For the text-containing cell, return its midpoint in (x, y) coordinate format. 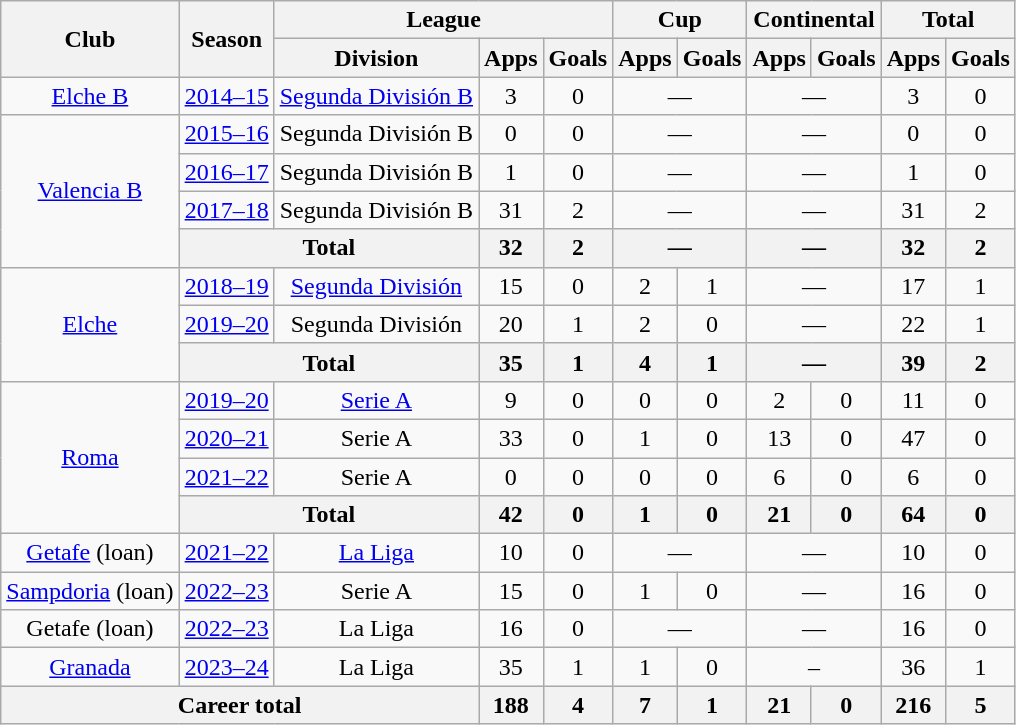
Career total (240, 705)
Roma (90, 457)
7 (645, 705)
2014–15 (226, 96)
2017–18 (226, 210)
9 (511, 400)
2018–19 (226, 286)
2020–21 (226, 438)
64 (913, 515)
47 (913, 438)
13 (779, 438)
2016–17 (226, 172)
33 (511, 438)
39 (913, 362)
188 (511, 705)
17 (913, 286)
2023–24 (226, 667)
Sampdoria (loan) (90, 591)
36 (913, 667)
Elche B (90, 96)
Elche (90, 324)
Valencia B (90, 191)
Club (90, 39)
Cup (680, 20)
– (814, 667)
11 (913, 400)
Season (226, 39)
2015–16 (226, 134)
22 (913, 324)
42 (511, 515)
216 (913, 705)
Division (376, 58)
20 (511, 324)
Granada (90, 667)
League (444, 20)
5 (981, 705)
Continental (814, 20)
